Determine the (X, Y) coordinate at the center of the cell enclosing the given text.  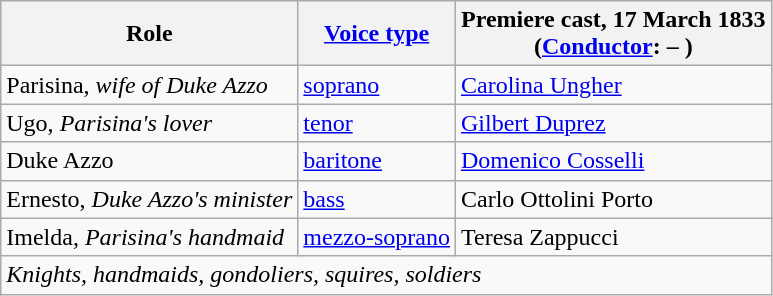
Role (150, 34)
Teresa Zappucci (613, 237)
tenor (377, 123)
baritone (377, 161)
Domenico Cosselli (613, 161)
Parisina, wife of Duke Azzo (150, 85)
Ernesto, Duke Azzo's minister (150, 199)
Voice type (377, 34)
Knights, handmaids, gondoliers, squires, soldiers (386, 275)
soprano (377, 85)
Carolina Ungher (613, 85)
Premiere cast, 17 March 1833(Conductor: – ) (613, 34)
Gilbert Duprez (613, 123)
Carlo Ottolini Porto (613, 199)
Imelda, Parisina's handmaid (150, 237)
mezzo-soprano (377, 237)
Duke Azzo (150, 161)
Ugo, Parisina's lover (150, 123)
bass (377, 199)
